Identify which cell holds the provided text, then report its (X, Y) central coordinate. 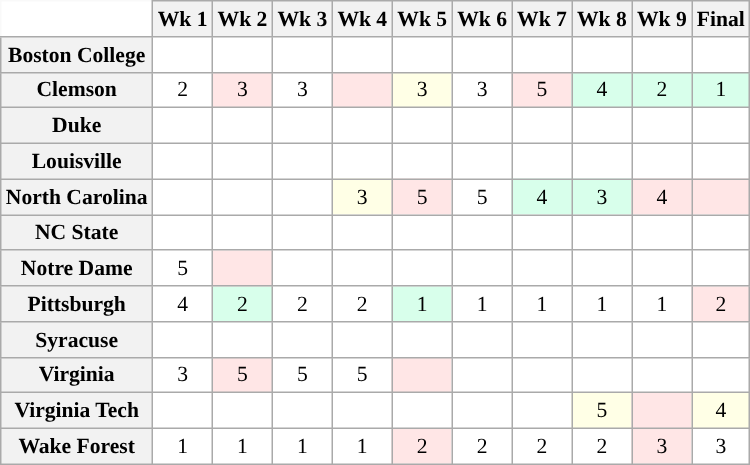
Virginia Tech (77, 411)
NC State (77, 233)
Boston College (77, 55)
Syracuse (77, 340)
Clemson (77, 90)
Wk 4 (362, 19)
Wk 9 (662, 19)
Louisville (77, 162)
Wk 8 (602, 19)
Final (721, 19)
Notre Dame (77, 269)
Duke (77, 126)
Wk 2 (243, 19)
Wk 5 (422, 19)
Wk 3 (302, 19)
Wake Forest (77, 447)
Virginia (77, 375)
Pittsburgh (77, 304)
North Carolina (77, 197)
Wk 6 (482, 19)
Wk 7 (542, 19)
Wk 1 (183, 19)
